Extract the (x, y) coordinate from the center of the cell holding the provided text.  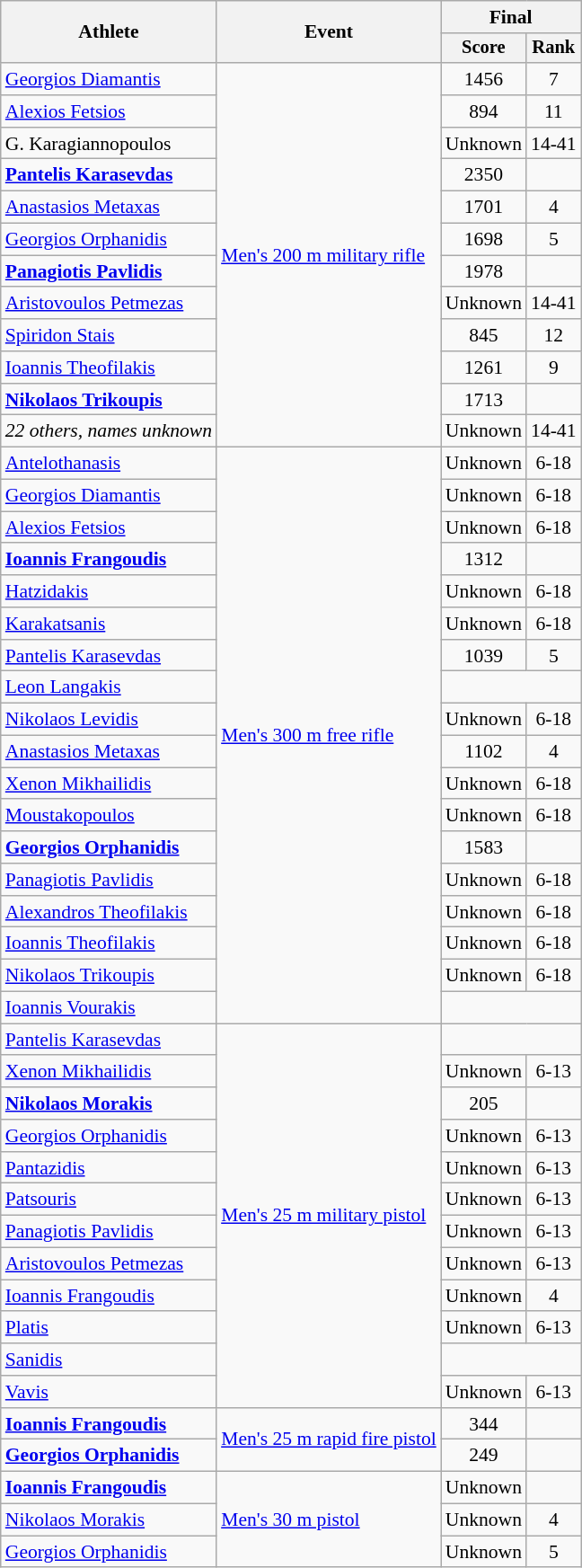
1978 (483, 271)
249 (483, 1456)
Men's 200 m military rifle (329, 255)
Platis (109, 1328)
344 (483, 1424)
1701 (483, 208)
1713 (483, 400)
1456 (483, 79)
205 (483, 1103)
Leon Langakis (109, 687)
Antelothanasis (109, 464)
Hatzidakis (109, 591)
Men's 25 m military pistol (329, 1216)
Score (483, 49)
Patsouris (109, 1200)
Men's 300 m free rifle (329, 735)
1102 (483, 752)
Ioannis Vourakis (109, 1008)
9 (553, 368)
1698 (483, 240)
Spiridon Stais (109, 335)
1039 (483, 656)
1583 (483, 847)
Vavis (109, 1392)
Final (511, 17)
Alexandros Theofilakis (109, 912)
22 others, names unknown (109, 431)
12 (553, 335)
Pantazidis (109, 1168)
11 (553, 111)
845 (483, 335)
1312 (483, 560)
Men's 30 m pistol (329, 1520)
894 (483, 111)
Athlete (109, 32)
1261 (483, 368)
Men's 25 m rapid fire pistol (329, 1440)
Karakatsanis (109, 624)
Sanidis (109, 1360)
Rank (553, 49)
2350 (483, 175)
Event (329, 32)
7 (553, 79)
Nikolaos Levidis (109, 720)
Moustakopoulos (109, 816)
G. Karagiannopoulos (109, 144)
